Search for the cell housing the specified text and yield its (x, y) center coordinate. 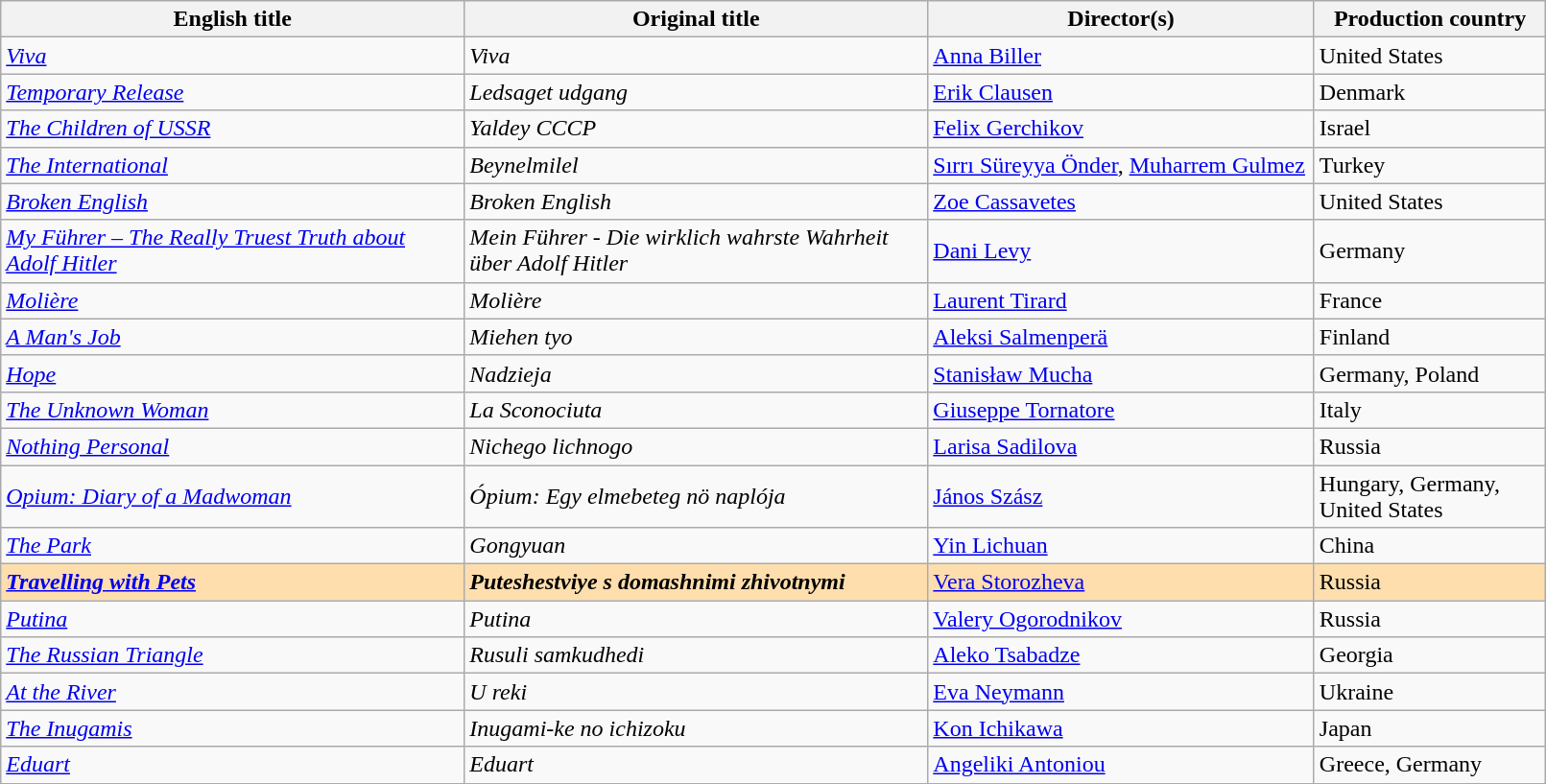
Dani Levy (1121, 251)
Larisa Sadilova (1121, 446)
Temporary Release (232, 92)
The International (232, 165)
Japan (1430, 728)
My Führer – The Really Truest Truth about Adolf Hitler (232, 251)
Opium: Diary of a Madwoman (232, 495)
U reki (697, 692)
The Russian Triangle (232, 655)
Ópium: Egy elmebeteg nö naplója (697, 495)
The Children of USSR (232, 129)
Yaldey CCCP (697, 129)
La Sconociuta (697, 410)
Germany, Poland (1430, 373)
Greece, Germany (1430, 765)
Mein Führer - Die wirklich wahrste Wahrheit über Adolf Hitler (697, 251)
Miehen tyo (697, 337)
Stanisław Mucha (1121, 373)
A Man's Job (232, 337)
Eva Neymann (1121, 692)
Giuseppe Tornatore (1121, 410)
Georgia (1430, 655)
Israel (1430, 129)
Beynelmilel (697, 165)
Puteshestviye s domashnimi zhivotnymi (697, 582)
Valery Ogorodnikov (1121, 619)
Nadzieja (697, 373)
The Park (232, 546)
The Inugamis (232, 728)
Germany (1430, 251)
Nothing Personal (232, 446)
Aleko Tsabadze (1121, 655)
Director(s) (1121, 19)
Turkey (1430, 165)
Original title (697, 19)
Production country (1430, 19)
Ukraine (1430, 692)
Travelling with Pets (232, 582)
Felix Gerchikov (1121, 129)
Hungary, Germany, United States (1430, 495)
Laurent Tirard (1121, 300)
Aleksi Salmenperä (1121, 337)
Italy (1430, 410)
Zoe Cassavetes (1121, 202)
Inugami-ke no ichizoku (697, 728)
János Szász (1121, 495)
China (1430, 546)
Hope (232, 373)
The Unknown Woman (232, 410)
Nichego lichnogo (697, 446)
Anna Biller (1121, 56)
Ledsaget udgang (697, 92)
At the River (232, 692)
Yin Lichuan (1121, 546)
Gongyuan (697, 546)
English title (232, 19)
Finland (1430, 337)
France (1430, 300)
Kon Ichikawa (1121, 728)
Denmark (1430, 92)
Vera Storozheva (1121, 582)
Angeliki Antoniou (1121, 765)
Erik Clausen (1121, 92)
Sırrı Süreyya Önder, Muharrem Gulmez (1121, 165)
Rusuli samkudhedi (697, 655)
